Capture the cell that displays the provided text and extract its (X, Y) central coordinate. 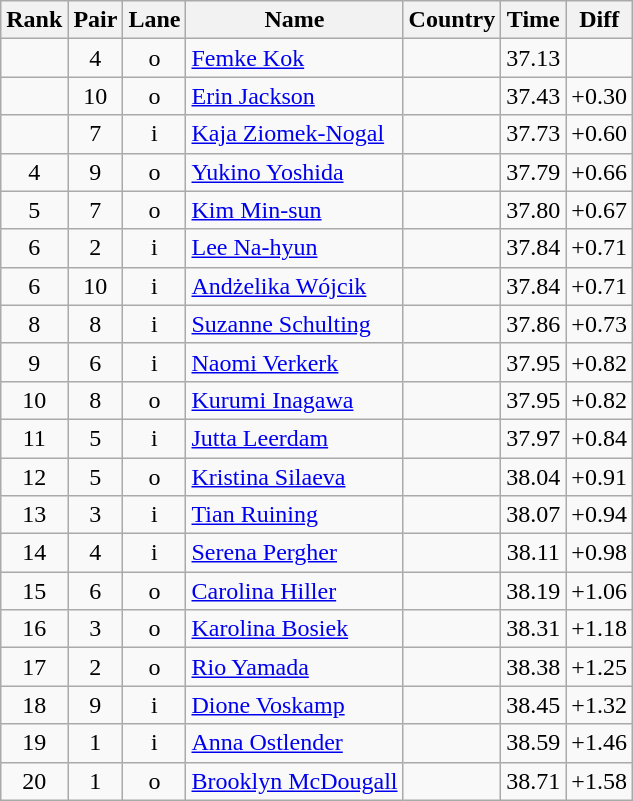
+0.66 (600, 172)
Diff (600, 20)
+1.18 (600, 629)
+1.58 (600, 781)
38.38 (534, 667)
+0.30 (600, 96)
Serena Pergher (294, 553)
Kaja Ziomek-Nogal (294, 134)
+1.46 (600, 743)
+0.91 (600, 477)
12 (34, 477)
Karolina Bosiek (294, 629)
Country (452, 20)
38.45 (534, 705)
+0.98 (600, 553)
+0.84 (600, 438)
Anna Ostlender (294, 743)
Pair (96, 20)
Suzanne Schulting (294, 324)
19 (34, 743)
Carolina Hiller (294, 591)
Rio Yamada (294, 667)
37.43 (534, 96)
Tian Ruining (294, 515)
Brooklyn McDougall (294, 781)
Naomi Verkerk (294, 362)
37.86 (534, 324)
Time (534, 20)
38.07 (534, 515)
13 (34, 515)
14 (34, 553)
+1.25 (600, 667)
38.71 (534, 781)
Jutta Leerdam (294, 438)
37.80 (534, 210)
Name (294, 20)
37.97 (534, 438)
37.13 (534, 58)
18 (34, 705)
Kristina Silaeva (294, 477)
Kim Min-sun (294, 210)
38.59 (534, 743)
Andżelika Wójcik (294, 286)
38.19 (534, 591)
16 (34, 629)
15 (34, 591)
Lane (154, 20)
Dione Voskamp (294, 705)
38.31 (534, 629)
+0.67 (600, 210)
+1.06 (600, 591)
+0.94 (600, 515)
Yukino Yoshida (294, 172)
Erin Jackson (294, 96)
37.73 (534, 134)
+0.73 (600, 324)
38.04 (534, 477)
Kurumi Inagawa (294, 400)
Femke Kok (294, 58)
+0.60 (600, 134)
Lee Na-hyun (294, 248)
37.79 (534, 172)
+1.32 (600, 705)
38.11 (534, 553)
11 (34, 438)
20 (34, 781)
Rank (34, 20)
17 (34, 667)
